For the text-containing cell, return its midpoint in [X, Y] coordinate format. 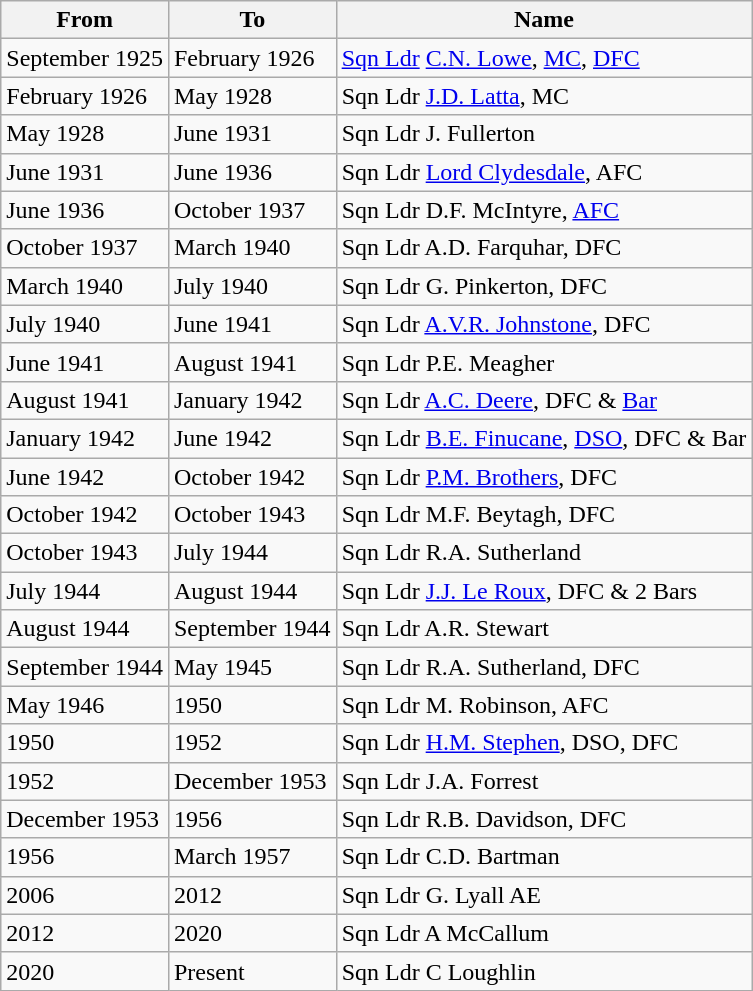
Sqn Ldr Lord Clydesdale, AFC [544, 172]
Sqn Ldr J.A. Forrest [544, 781]
Name [544, 20]
Sqn Ldr R.B. Davidson, DFC [544, 819]
From [85, 20]
Sqn Ldr R.A. Sutherland [544, 553]
2006 [85, 895]
To [252, 20]
Sqn Ldr G. Pinkerton, DFC [544, 286]
Sqn Ldr A McCallum [544, 933]
May 1945 [252, 667]
Sqn Ldr A.D. Farquhar, DFC [544, 248]
March 1957 [252, 857]
Sqn Ldr A.V.R. Johnstone, DFC [544, 324]
Sqn Ldr C.N. Lowe, MC, DFC [544, 58]
Present [252, 971]
Sqn Ldr P.E. Meagher [544, 362]
Sqn Ldr G. Lyall AE [544, 895]
Sqn Ldr J.D. Latta, MC [544, 96]
Sqn Ldr A.C. Deere, DFC & Bar [544, 400]
Sqn Ldr R.A. Sutherland, DFC [544, 667]
Sqn Ldr J.J. Le Roux, DFC & 2 Bars [544, 591]
Sqn Ldr P.M. Brothers, DFC [544, 477]
Sqn Ldr J. Fullerton [544, 134]
Sqn Ldr M. Robinson, AFC [544, 705]
May 1946 [85, 705]
Sqn Ldr C Loughlin [544, 971]
Sqn Ldr H.M. Stephen, DSO, DFC [544, 743]
September 1925 [85, 58]
Sqn Ldr D.F. McIntyre, AFC [544, 210]
Sqn Ldr A.R. Stewart [544, 629]
Sqn Ldr C.D. Bartman [544, 857]
Sqn Ldr M.F. Beytagh, DFC [544, 515]
Sqn Ldr B.E. Finucane, DSO, DFC & Bar [544, 438]
